Find where the given text appears and provide that cell's center as [X, Y] coordinate. 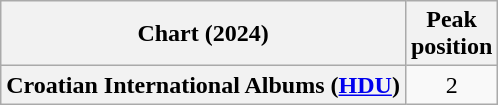
Peakposition [451, 34]
Chart (2024) [204, 34]
2 [451, 85]
Croatian International Albums (HDU) [204, 85]
